Extract the [X, Y] coordinate from the center of the cell holding the provided text.  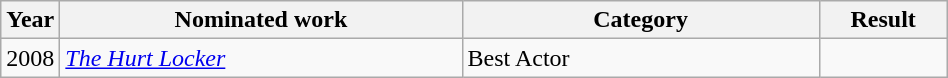
Year [30, 20]
Nominated work [261, 20]
Result [883, 20]
The Hurt Locker [261, 58]
Best Actor [640, 58]
2008 [30, 58]
Category [640, 20]
